Search for the cell housing the specified text and yield its (X, Y) center coordinate. 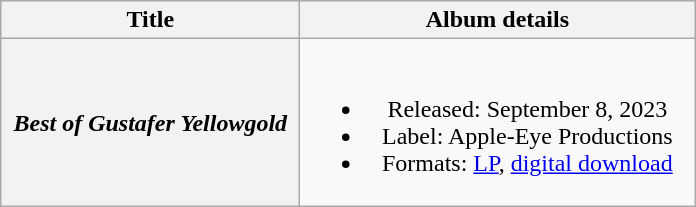
Album details (498, 20)
Released: September 8, 2023Label: Apple-Eye ProductionsFormats: LP, digital download (498, 122)
Best of Gustafer Yellowgold (150, 122)
Title (150, 20)
